From the cell containing the given text, extract its center point as (x, y) coordinate. 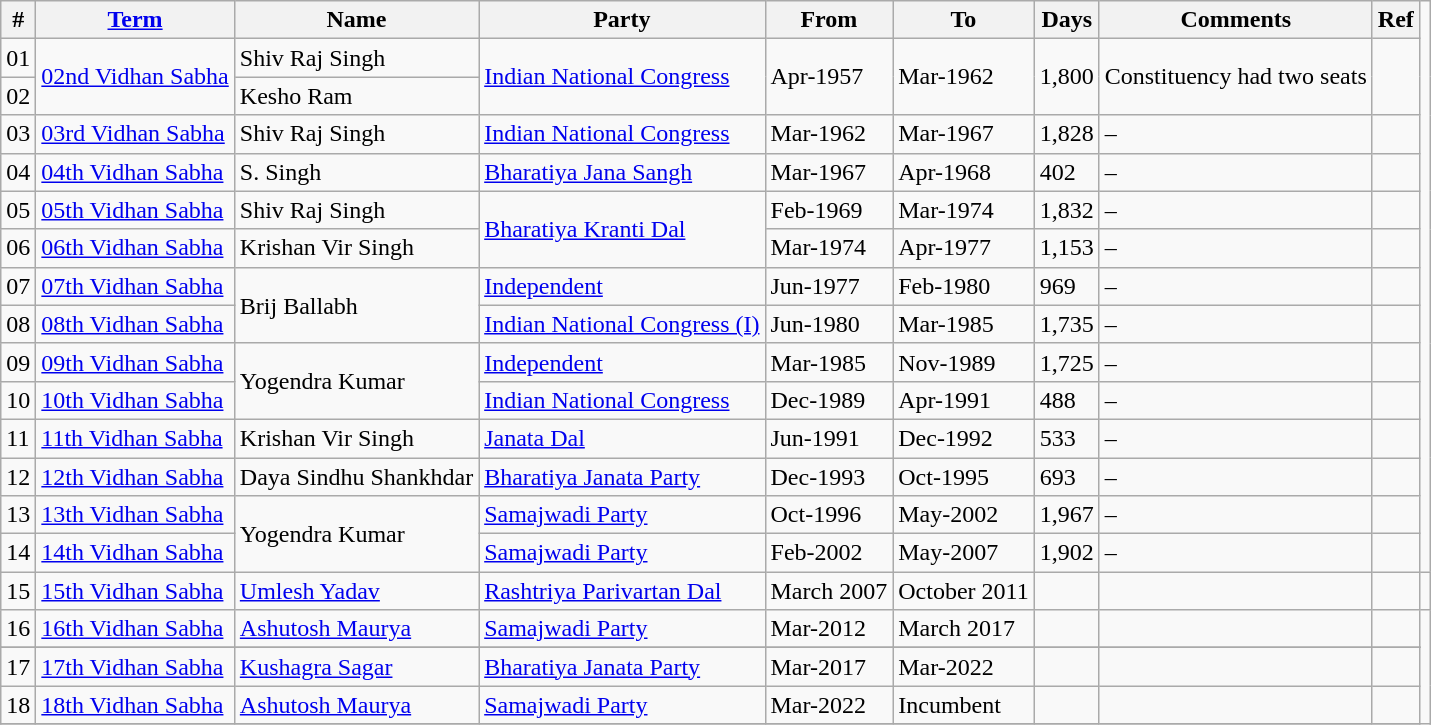
Umlesh Yadav (356, 591)
March 2017 (964, 629)
12 (18, 477)
14th Vidhan Sabha (135, 553)
Feb-1980 (964, 286)
10th Vidhan Sabha (135, 400)
1,800 (1066, 77)
Dec-1989 (829, 400)
08 (18, 324)
From (829, 20)
Rashtriya Parivartan Dal (622, 591)
Feb-2002 (829, 553)
04 (18, 172)
02nd Vidhan Sabha (135, 77)
969 (1066, 286)
Bharatiya Kranti Dal (622, 229)
06 (18, 248)
# (18, 20)
Apr-1957 (829, 77)
Dec-1993 (829, 477)
Oct-1996 (829, 515)
03 (18, 134)
March 2007 (829, 591)
Constituency had two seats (1236, 77)
Days (1066, 20)
Feb-1969 (829, 210)
08th Vidhan Sabha (135, 324)
693 (1066, 477)
Janata Dal (622, 438)
1,832 (1066, 210)
18th Vidhan Sabha (135, 705)
Jun-1980 (829, 324)
1,735 (1066, 324)
Apr-1977 (964, 248)
10 (18, 400)
17th Vidhan Sabha (135, 667)
15 (18, 591)
11th Vidhan Sabha (135, 438)
488 (1066, 400)
11 (18, 438)
01 (18, 58)
Dec-1992 (964, 438)
07th Vidhan Sabha (135, 286)
07 (18, 286)
16th Vidhan Sabha (135, 629)
12th Vidhan Sabha (135, 477)
09th Vidhan Sabha (135, 362)
13 (18, 515)
Apr-1991 (964, 400)
402 (1066, 172)
14 (18, 553)
Indian National Congress (I) (622, 324)
Kesho Ram (356, 96)
1,725 (1066, 362)
Bharatiya Jana Sangh (622, 172)
06th Vidhan Sabha (135, 248)
15th Vidhan Sabha (135, 591)
Kushagra Sagar (356, 667)
Comments (1236, 20)
May-2002 (964, 515)
Mar-2012 (829, 629)
18 (18, 705)
04th Vidhan Sabha (135, 172)
533 (1066, 438)
Apr-1968 (964, 172)
1,828 (1066, 134)
Mar-2017 (829, 667)
Nov-1989 (964, 362)
02 (18, 96)
May-2007 (964, 553)
1,902 (1066, 553)
To (964, 20)
Jun-1977 (829, 286)
Ref (1396, 20)
05th Vidhan Sabha (135, 210)
Oct-1995 (964, 477)
Incumbent (964, 705)
Daya Sindhu Shankhdar (356, 477)
17 (18, 667)
S. Singh (356, 172)
1,967 (1066, 515)
Name (356, 20)
Brij Ballabh (356, 305)
05 (18, 210)
03rd Vidhan Sabha (135, 134)
Jun-1991 (829, 438)
16 (18, 629)
October 2011 (964, 591)
13th Vidhan Sabha (135, 515)
1,153 (1066, 248)
Party (622, 20)
Term (135, 20)
09 (18, 362)
